Find where the given text appears and provide that cell's center as (x, y) coordinate. 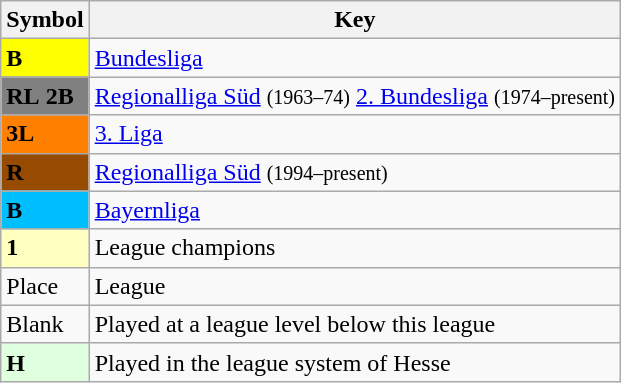
League champions (354, 248)
3. Liga (354, 134)
League (354, 286)
R (45, 172)
1 (45, 248)
RL 2B (45, 96)
Played in the league system of Hesse (354, 362)
Blank (45, 324)
Regionalliga Süd (1994–present) (354, 172)
Key (354, 20)
Bayernliga (354, 210)
Regionalliga Süd (1963–74) 2. Bundesliga (1974–present) (354, 96)
H (45, 362)
Played at a league level below this league (354, 324)
Symbol (45, 20)
Place (45, 286)
Bundesliga (354, 58)
3L (45, 134)
